Return (x, y) of the center of cell containing provided text 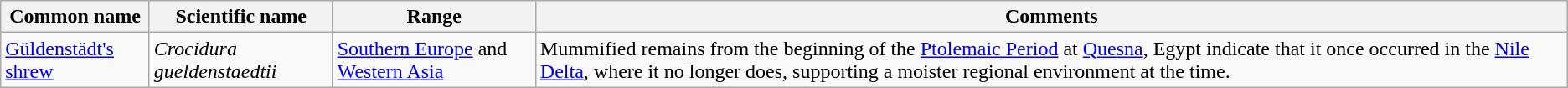
Güldenstädt's shrew (75, 60)
Southern Europe and Western Asia (434, 60)
Common name (75, 17)
Comments (1051, 17)
Scientific name (241, 17)
Range (434, 17)
Crocidura gueldenstaedtii (241, 60)
